Return the (X, Y) coordinate for the center point of the cell that contains the specified text.  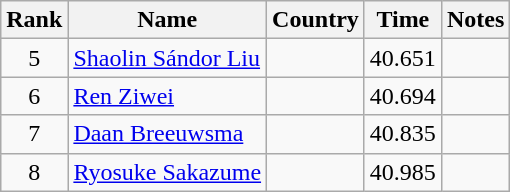
40.985 (402, 172)
5 (34, 58)
Time (402, 20)
Name (168, 20)
Notes (475, 20)
6 (34, 96)
Ryosuke Sakazume (168, 172)
Daan Breeuwsma (168, 134)
8 (34, 172)
Ren Ziwei (168, 96)
7 (34, 134)
Shaolin Sándor Liu (168, 58)
40.835 (402, 134)
Rank (34, 20)
Country (316, 20)
40.651 (402, 58)
40.694 (402, 96)
